Scan for the cell matching the given text and deliver its [X, Y] coordinate at center. 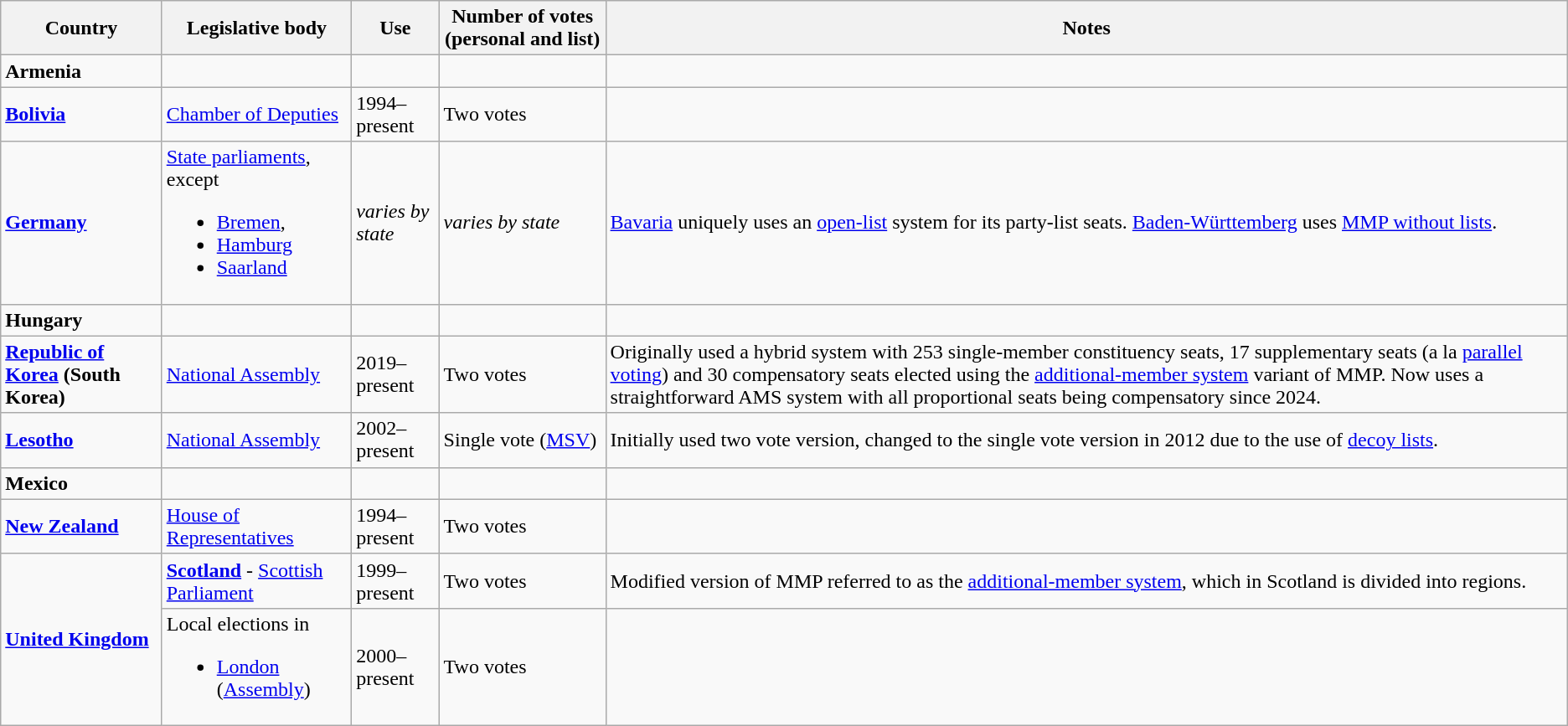
Use [395, 28]
Country [81, 28]
2002–present [395, 440]
Local elections in London (Assembly) [256, 667]
2000–present [395, 667]
Notes [1086, 28]
Armenia [81, 71]
Initially used two vote version, changed to the single vote version in 2012 due to the use of decoy lists. [1086, 440]
Scotland - Scottish Parliament [256, 581]
Modified version of MMP referred to as the additional-member system, which in Scotland is divided into regions. [1086, 581]
Germany [81, 223]
Bolivia [81, 114]
Republic of Korea (South Korea) [81, 374]
Lesotho [81, 440]
United Kingdom [81, 640]
Single vote (MSV) [523, 440]
Legislative body [256, 28]
New Zealand [81, 526]
State parliaments, except Bremen, Hamburg Saarland [256, 223]
Bavaria uniquely uses an open-list system for its party-list seats. Baden-Württemberg uses MMP without lists. [1086, 223]
2019–present [395, 374]
House of Representatives [256, 526]
Chamber of Deputies [256, 114]
Number of votes (personal and list) [523, 28]
Hungary [81, 320]
1999–present [395, 581]
Mexico [81, 483]
